Identify which cell holds the provided text, then report its (X, Y) central coordinate. 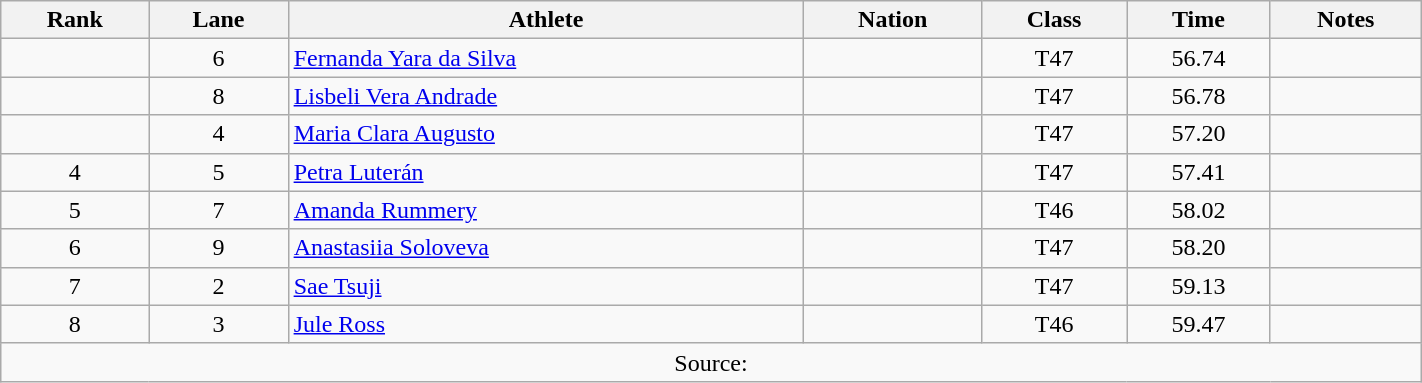
Anastasiia Soloveva (546, 248)
Lisbeli Vera Andrade (546, 96)
Notes (1346, 20)
56.78 (1199, 96)
Athlete (546, 20)
57.20 (1199, 134)
Sae Tsuji (546, 286)
Jule Ross (546, 324)
Source: (711, 362)
58.20 (1199, 248)
Maria Clara Augusto (546, 134)
Nation (893, 20)
2 (218, 286)
59.13 (1199, 286)
Rank (75, 20)
59.47 (1199, 324)
Amanda Rummery (546, 210)
Class (1054, 20)
58.02 (1199, 210)
56.74 (1199, 58)
9 (218, 248)
Time (1199, 20)
Fernanda Yara da Silva (546, 58)
Petra Luterán (546, 172)
57.41 (1199, 172)
3 (218, 324)
Lane (218, 20)
